Pinpoint the cell where the given text exists, returning its [x, y] midpoint coordinate. 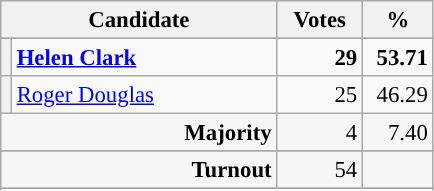
Votes [320, 20]
Candidate [139, 20]
Roger Douglas [144, 95]
% [398, 20]
29 [320, 58]
46.29 [398, 95]
53.71 [398, 58]
54 [320, 170]
Helen Clark [144, 58]
7.40 [398, 133]
25 [320, 95]
4 [320, 133]
Majority [139, 133]
Turnout [139, 170]
